Search for the cell housing the specified text and yield its [x, y] center coordinate. 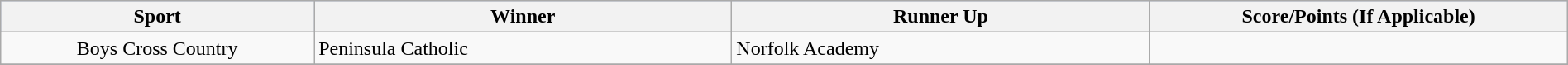
Boys Cross Country [157, 48]
Runner Up [941, 17]
Sport [157, 17]
Norfolk Academy [941, 48]
Peninsula Catholic [523, 48]
Score/Points (If Applicable) [1358, 17]
Winner [523, 17]
